Return (X, Y) of the center of cell containing provided text 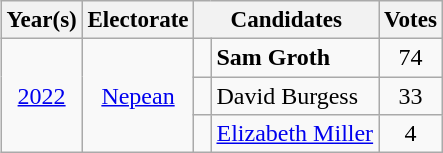
Year(s) (42, 20)
Votes (411, 20)
2022 (42, 95)
David Burgess (295, 95)
Nepean (138, 95)
Candidates (286, 20)
74 (411, 57)
33 (411, 95)
4 (411, 134)
Sam Groth (295, 57)
Elizabeth Miller (295, 134)
Electorate (138, 20)
